Pinpoint the cell where the given text exists, returning its [X, Y] midpoint coordinate. 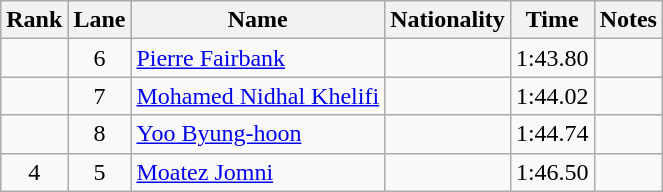
6 [100, 58]
1:43.80 [552, 58]
Name [258, 20]
Mohamed Nidhal Khelifi [258, 96]
Rank [34, 20]
7 [100, 96]
4 [34, 172]
1:44.74 [552, 134]
Nationality [448, 20]
Pierre Fairbank [258, 58]
1:46.50 [552, 172]
5 [100, 172]
Lane [100, 20]
Notes [628, 20]
Time [552, 20]
Yoo Byung-hoon [258, 134]
Moatez Jomni [258, 172]
8 [100, 134]
1:44.02 [552, 96]
